Capture the cell that displays the provided text and extract its (x, y) central coordinate. 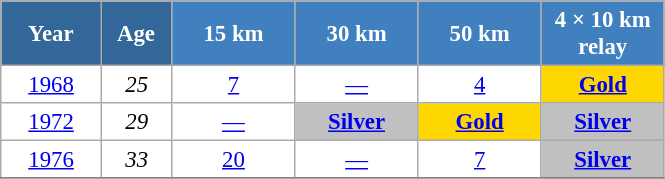
20 (234, 160)
15 km (234, 34)
29 (136, 122)
1972 (52, 122)
1976 (52, 160)
33 (136, 160)
4 × 10 km relay (602, 34)
Age (136, 34)
25 (136, 85)
4 (480, 85)
50 km (480, 34)
Year (52, 34)
30 km (356, 34)
1968 (52, 85)
